Scan for the cell matching the given text and deliver its [X, Y] coordinate at center. 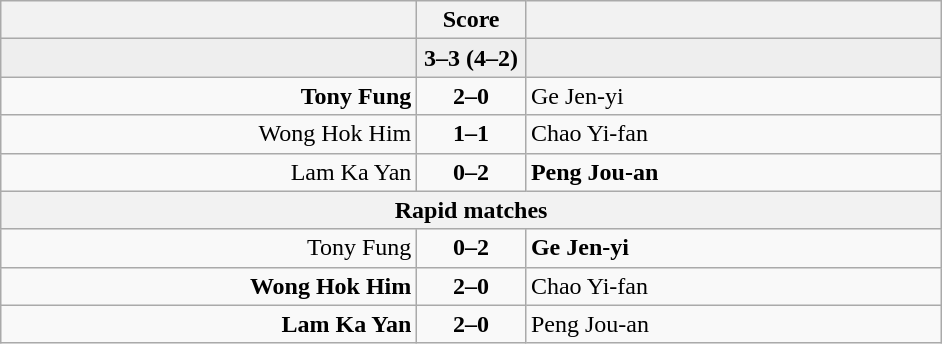
Score [472, 20]
1–1 [472, 134]
Rapid matches [472, 210]
3–3 (4–2) [472, 58]
